Return the [X, Y] coordinate for the center point of the cell that contains the specified text.  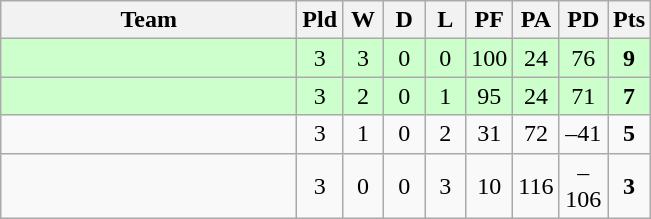
76 [584, 58]
W [364, 20]
7 [630, 96]
L [446, 20]
100 [490, 58]
Pts [630, 20]
9 [630, 58]
10 [490, 186]
31 [490, 134]
Pld [320, 20]
–106 [584, 186]
116 [536, 186]
95 [490, 96]
Team [149, 20]
5 [630, 134]
PA [536, 20]
PD [584, 20]
71 [584, 96]
PF [490, 20]
D [404, 20]
–41 [584, 134]
72 [536, 134]
